Return [X, Y] of the center of cell containing provided text 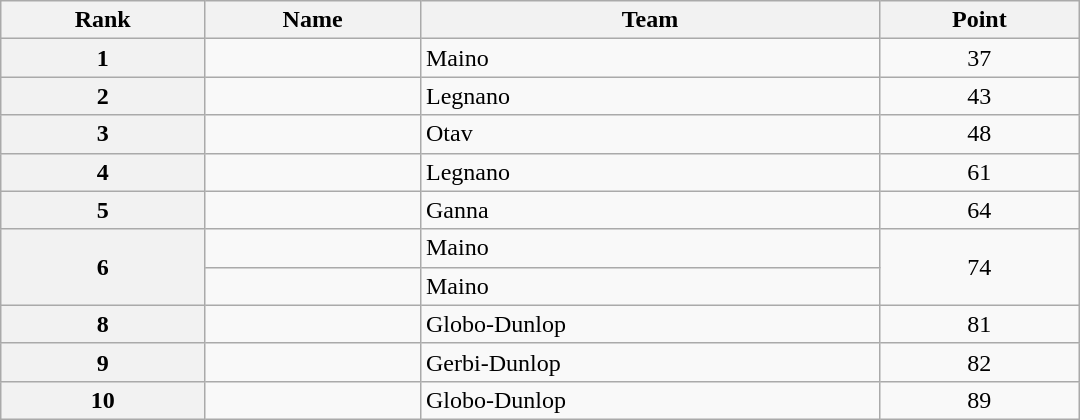
Team [650, 20]
4 [103, 172]
2 [103, 96]
37 [979, 58]
Point [979, 20]
64 [979, 210]
89 [979, 400]
Otav [650, 134]
5 [103, 210]
Gerbi-Dunlop [650, 362]
3 [103, 134]
43 [979, 96]
1 [103, 58]
48 [979, 134]
8 [103, 324]
Name [313, 20]
9 [103, 362]
81 [979, 324]
Ganna [650, 210]
61 [979, 172]
Rank [103, 20]
6 [103, 267]
74 [979, 267]
10 [103, 400]
82 [979, 362]
